Search for the cell housing the specified text and yield its (X, Y) center coordinate. 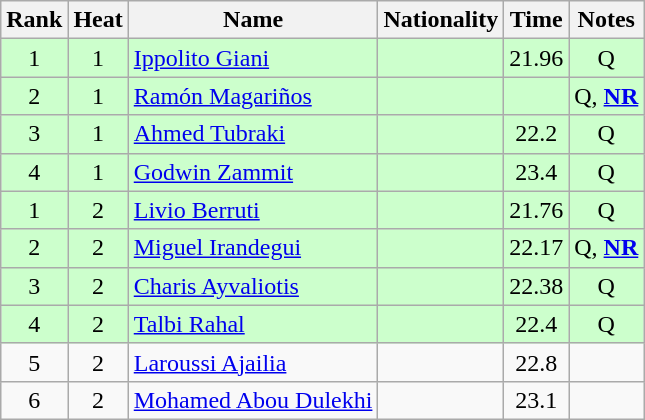
Talbi Rahal (253, 324)
Ramón Magariños (253, 96)
Heat (98, 20)
Ahmed Tubraki (253, 134)
22.17 (536, 248)
Ippolito Giani (253, 58)
Rank (34, 20)
22.4 (536, 324)
Nationality (441, 20)
Laroussi Ajailia (253, 362)
Notes (606, 20)
5 (34, 362)
Time (536, 20)
23.4 (536, 172)
Mohamed Abou Dulekhi (253, 400)
22.38 (536, 286)
22.8 (536, 362)
Godwin Zammit (253, 172)
Livio Berruti (253, 210)
21.96 (536, 58)
Miguel Irandegui (253, 248)
6 (34, 400)
23.1 (536, 400)
22.2 (536, 134)
21.76 (536, 210)
Charis Ayvaliotis (253, 286)
Name (253, 20)
